Output the [x, y] coordinate of the center of the cell containing the given text.  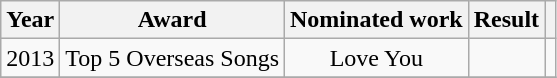
Result [506, 20]
Top 5 Overseas Songs [172, 58]
2013 [30, 58]
Year [30, 20]
Nominated work [377, 20]
Love You [377, 58]
Award [172, 20]
